Detect which cell encompasses the target text, then output its [x, y] center coordinate. 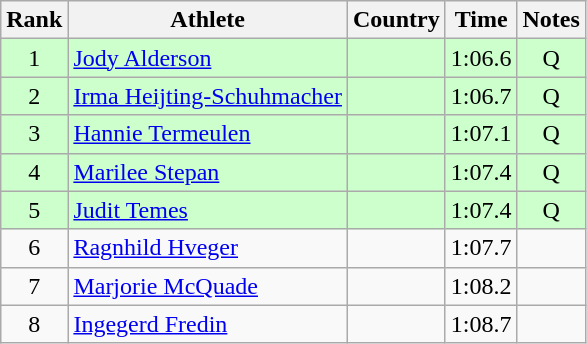
Rank [34, 20]
7 [34, 286]
1:07.7 [481, 248]
6 [34, 248]
Ragnhild Hveger [208, 248]
Jody Alderson [208, 58]
Time [481, 20]
1:07.1 [481, 134]
Athlete [208, 20]
Hannie Termeulen [208, 134]
5 [34, 210]
Country [396, 20]
1:08.7 [481, 324]
Notes [551, 20]
Irma Heijting-Schuhmacher [208, 96]
1:08.2 [481, 286]
3 [34, 134]
Judit Temes [208, 210]
1:06.6 [481, 58]
1 [34, 58]
Marilee Stepan [208, 172]
8 [34, 324]
2 [34, 96]
4 [34, 172]
1:06.7 [481, 96]
Marjorie McQuade [208, 286]
Ingegerd Fredin [208, 324]
